Output the (x, y) coordinate of the center of the cell containing the given text.  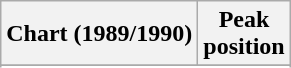
Peakposition (244, 34)
Chart (1989/1990) (100, 34)
